Scan for the cell matching the given text and deliver its [x, y] coordinate at center. 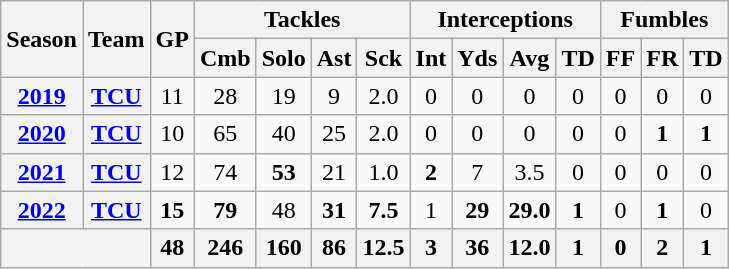
Int [431, 58]
2022 [42, 210]
Interceptions [505, 20]
9 [334, 96]
2020 [42, 134]
1.0 [384, 172]
53 [284, 172]
11 [172, 96]
10 [172, 134]
2019 [42, 96]
Cmb [225, 58]
Sck [384, 58]
246 [225, 248]
GP [172, 39]
40 [284, 134]
Tackles [302, 20]
86 [334, 248]
31 [334, 210]
29 [478, 210]
12 [172, 172]
29.0 [530, 210]
Yds [478, 58]
3.5 [530, 172]
21 [334, 172]
65 [225, 134]
7.5 [384, 210]
74 [225, 172]
Avg [530, 58]
Team [116, 39]
Fumbles [664, 20]
12.0 [530, 248]
FR [662, 58]
28 [225, 96]
Solo [284, 58]
15 [172, 210]
Season [42, 39]
12.5 [384, 248]
FF [620, 58]
Ast [334, 58]
25 [334, 134]
36 [478, 248]
19 [284, 96]
2021 [42, 172]
3 [431, 248]
79 [225, 210]
7 [478, 172]
160 [284, 248]
